Pinpoint the cell where the given text exists, returning its [x, y] midpoint coordinate. 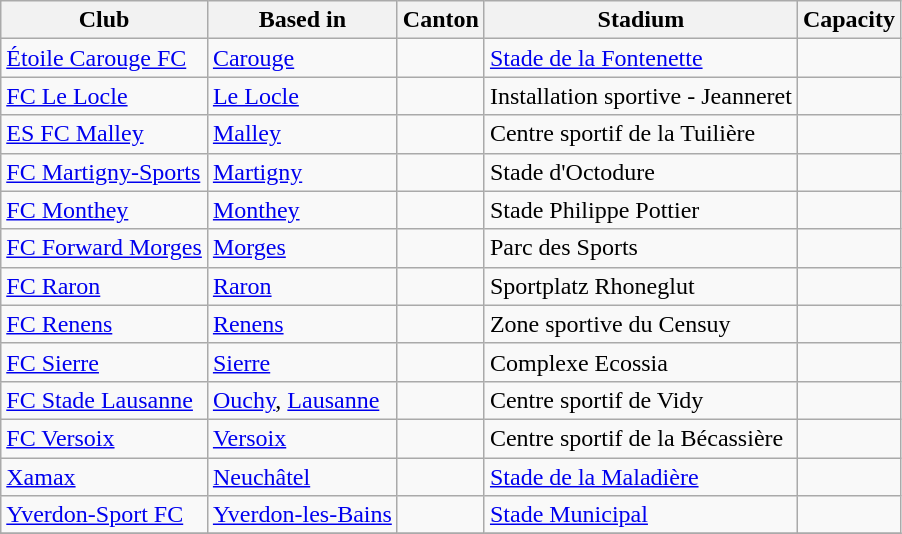
Ouchy, Lausanne [302, 400]
FC Stade Lausanne [104, 400]
Le Locle [302, 96]
Morges [302, 248]
Complexe Ecossia [640, 362]
Martigny [302, 172]
Monthey [302, 210]
FC Renens [104, 324]
Centre sportif de la Tuilière [640, 134]
Zone sportive du Censuy [640, 324]
Installation sportive - Jeanneret [640, 96]
Malley [302, 134]
Centre sportif de Vidy [640, 400]
ES FC Malley [104, 134]
Stade d'Octodure [640, 172]
Stade Municipal [640, 515]
Sierre [302, 362]
Renens [302, 324]
Carouge [302, 58]
Capacity [848, 20]
Stade de la Maladière [640, 477]
Club [104, 20]
Canton [440, 20]
Stadium [640, 20]
FC Le Locle [104, 96]
Centre sportif de la Bécassière [640, 438]
Based in [302, 20]
FC Monthey [104, 210]
Yverdon-les-Bains [302, 515]
FC Forward Morges [104, 248]
Versoix [302, 438]
Parc des Sports [640, 248]
Stade Philippe Pottier [640, 210]
Stade de la Fontenette [640, 58]
FC Sierre [104, 362]
Sportplatz Rhoneglut [640, 286]
FC Raron [104, 286]
Raron [302, 286]
Yverdon-Sport FC [104, 515]
Xamax [104, 477]
Étoile Carouge FC [104, 58]
FC Versoix [104, 438]
FC Martigny-Sports [104, 172]
Neuchâtel [302, 477]
